Capture the cell that displays the provided text and extract its (x, y) central coordinate. 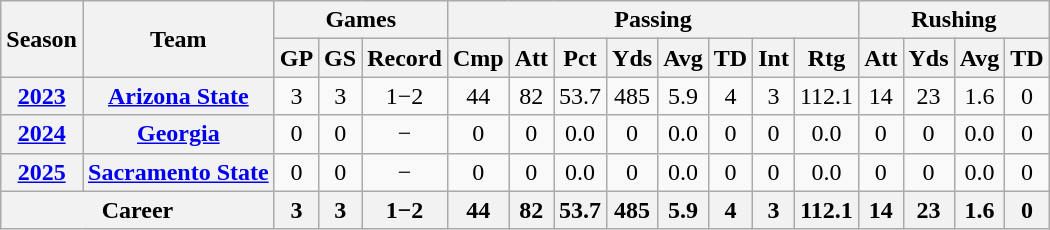
Rtg (826, 58)
Rushing (954, 20)
Pct (580, 58)
Passing (652, 20)
GP (296, 58)
2025 (42, 172)
Georgia (178, 134)
Record (405, 58)
Sacramento State (178, 172)
Arizona State (178, 96)
GS (340, 58)
2023 (42, 96)
Cmp (478, 58)
Int (774, 58)
Season (42, 39)
Games (360, 20)
2024 (42, 134)
Team (178, 39)
Career (138, 210)
